From the cell containing the given text, extract its center point as [X, Y] coordinate. 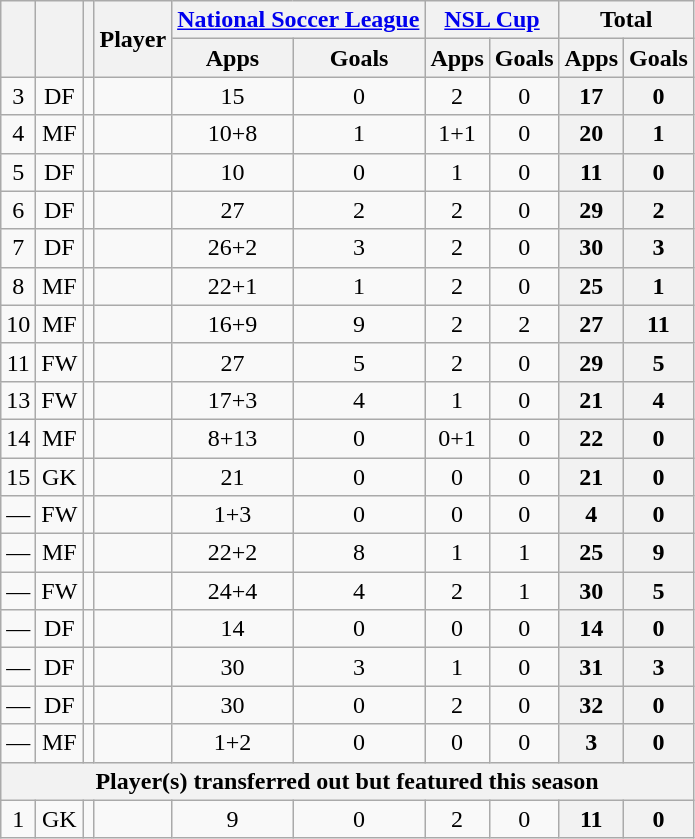
17+3 [233, 400]
6 [18, 210]
1+1 [457, 134]
Player(s) transferred out but featured this season [348, 781]
Player [133, 39]
24+4 [233, 591]
1+3 [233, 515]
31 [591, 667]
16+9 [233, 324]
8+13 [233, 438]
22+1 [233, 286]
Total [626, 20]
26+2 [233, 248]
20 [591, 134]
13 [18, 400]
22 [591, 438]
0+1 [457, 438]
10+8 [233, 134]
22+2 [233, 553]
National Soccer League [298, 20]
17 [591, 96]
7 [18, 248]
32 [591, 705]
1+2 [233, 743]
NSL Cup [492, 20]
